Find where the given text appears and provide that cell's center as [x, y] coordinate. 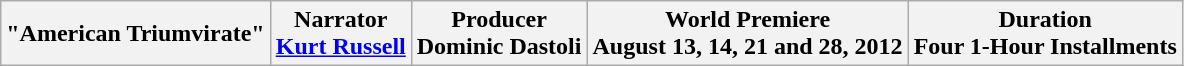
NarratorKurt Russell [340, 34]
DurationFour 1-Hour Installments [1045, 34]
ProducerDominic Dastoli [499, 34]
World PremiereAugust 13, 14, 21 and 28, 2012 [748, 34]
"American Triumvirate" [136, 34]
